For the text-containing cell, return its midpoint in [X, Y] coordinate format. 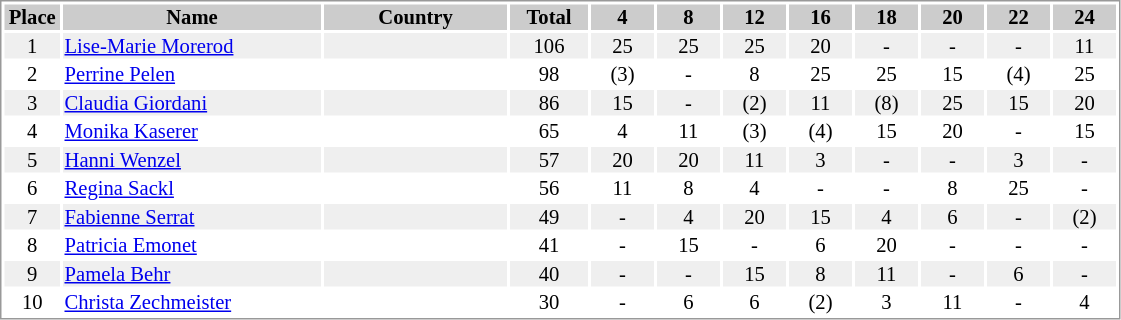
Fabienne Serrat [192, 217]
Name [192, 17]
106 [549, 46]
Regina Sackl [192, 189]
41 [549, 245]
Perrine Pelen [192, 75]
24 [1084, 17]
Country [416, 17]
(8) [886, 103]
2 [32, 75]
16 [820, 17]
12 [754, 17]
57 [549, 160]
Claudia Giordani [192, 103]
Patricia Emonet [192, 245]
65 [549, 131]
49 [549, 217]
Place [32, 17]
Total [549, 17]
86 [549, 103]
22 [1018, 17]
10 [32, 303]
Monika Kaserer [192, 131]
7 [32, 217]
98 [549, 75]
5 [32, 160]
56 [549, 189]
40 [549, 274]
Lise-Marie Morerod [192, 46]
9 [32, 274]
Christa Zechmeister [192, 303]
18 [886, 17]
Pamela Behr [192, 274]
Hanni Wenzel [192, 160]
30 [549, 303]
1 [32, 46]
